Extract the [x, y] coordinate from the center of the cell holding the provided text.  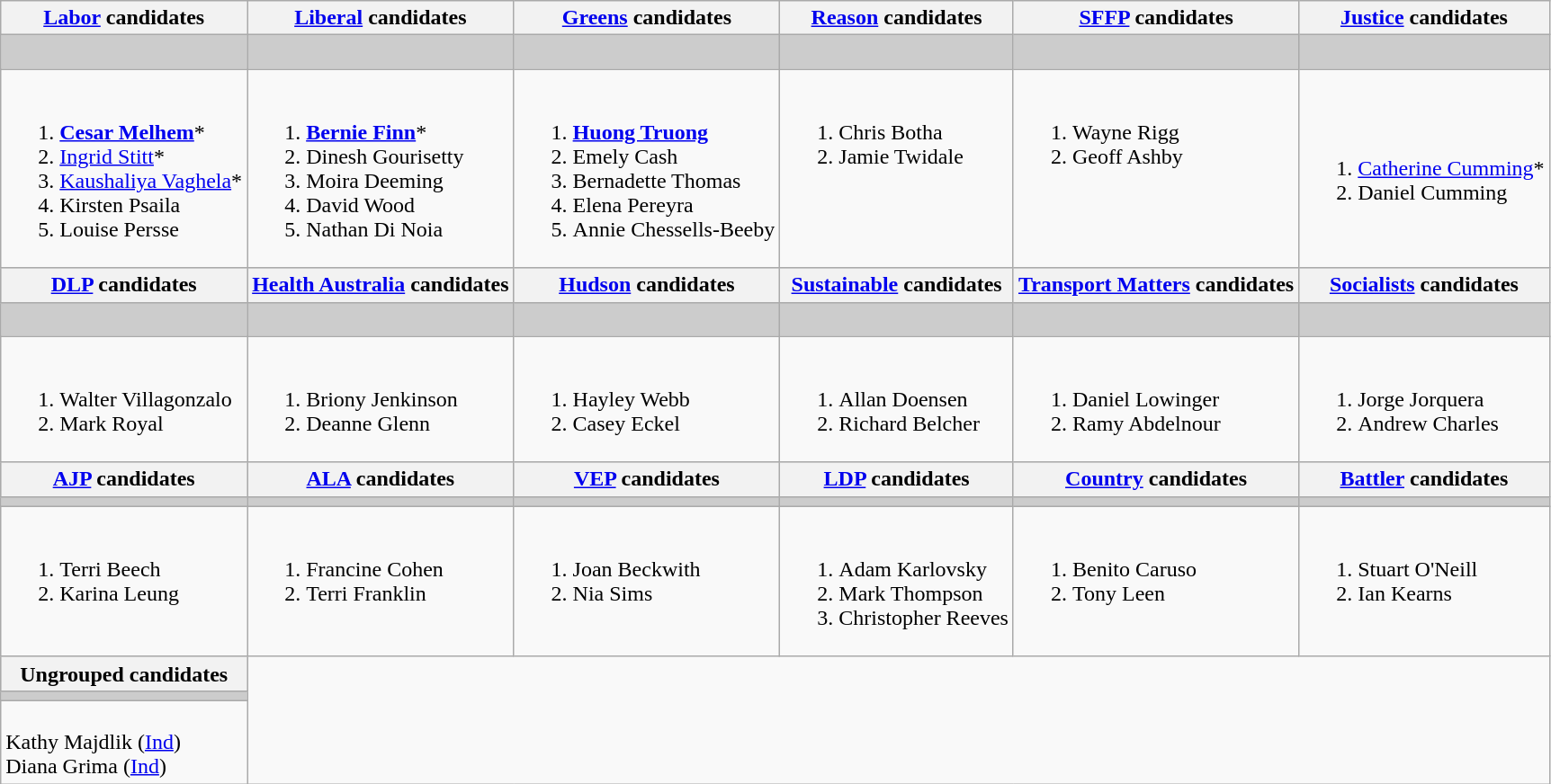
SFFP candidates [1155, 18]
Catherine Cumming*Daniel Cumming [1424, 169]
Cesar Melhem*Ingrid Stitt*Kaushaliya Vaghela*Kirsten PsailaLouise Persse [124, 169]
Huong TruongEmely CashBernadette ThomasElena PereyraAnnie Chessells-Beeby [647, 169]
Hudson candidates [647, 285]
Liberal candidates [381, 18]
Wayne RiggGeoff Ashby [1155, 169]
VEP candidates [647, 479]
Labor candidates [124, 18]
Terri BeechKarina Leung [124, 581]
Adam KarlovskyMark ThompsonChristopher Reeves [897, 581]
Walter VillagonzaloMark Royal [124, 399]
AJP candidates [124, 479]
Stuart O'NeillIan Kearns [1424, 581]
Country candidates [1155, 479]
Battler candidates [1424, 479]
Benito CarusoTony Leen [1155, 581]
Kathy Majdlik (Ind) Diana Grima (Ind) [124, 742]
Sustainable candidates [897, 285]
Ungrouped candidates [124, 673]
Hayley WebbCasey Eckel [647, 399]
Justice candidates [1424, 18]
LDP candidates [897, 479]
Allan DoensenRichard Belcher [897, 399]
Briony JenkinsonDeanne Glenn [381, 399]
Transport Matters candidates [1155, 285]
Reason candidates [897, 18]
Health Australia candidates [381, 285]
ALA candidates [381, 479]
Socialists candidates [1424, 285]
DLP candidates [124, 285]
Greens candidates [647, 18]
Joan BeckwithNia Sims [647, 581]
Bernie Finn*Dinesh GourisettyMoira DeemingDavid WoodNathan Di Noia [381, 169]
Francine CohenTerri Franklin [381, 581]
Daniel LowingerRamy Abdelnour [1155, 399]
Chris BothaJamie Twidale [897, 169]
Jorge JorqueraAndrew Charles [1424, 399]
